Search for the cell housing the specified text and yield its (x, y) center coordinate. 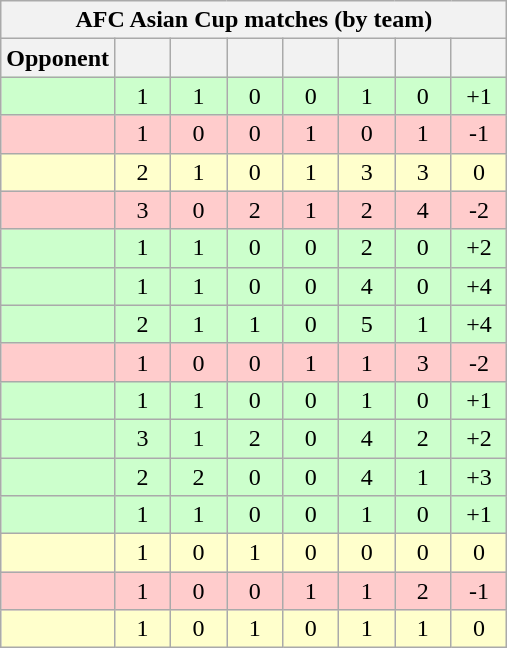
+3 (479, 477)
AFC Asian Cup matches (by team) (254, 20)
5 (367, 324)
Opponent (58, 58)
